Provide the (x, y) coordinate of the cell's center where the given text is located.  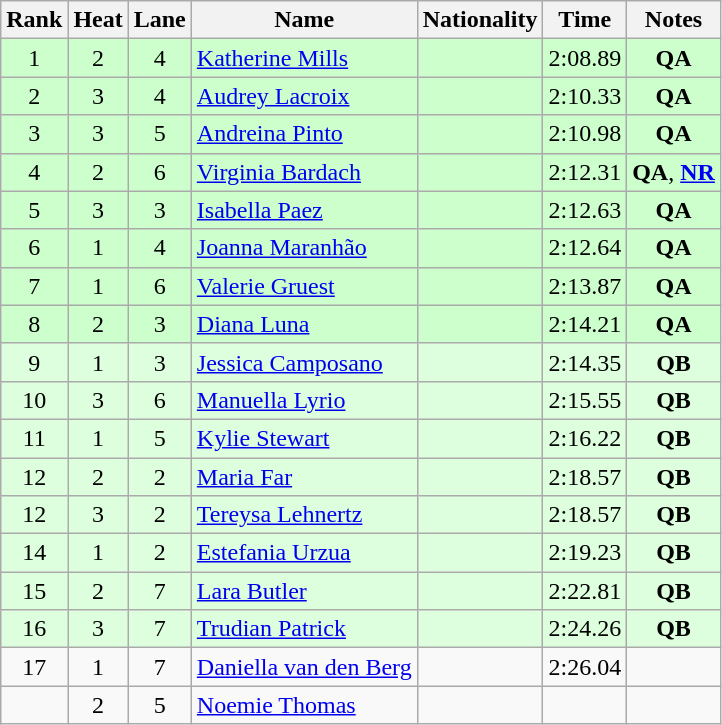
Diana Luna (304, 324)
2:14.21 (585, 324)
Valerie Gruest (304, 286)
Notes (674, 20)
Trudian Patrick (304, 629)
9 (34, 362)
Name (304, 20)
2:10.33 (585, 96)
Andreina Pinto (304, 134)
16 (34, 629)
2:08.89 (585, 58)
2:19.23 (585, 553)
QA, NR (674, 172)
2:26.04 (585, 667)
2:14.35 (585, 362)
15 (34, 591)
2:22.81 (585, 591)
8 (34, 324)
17 (34, 667)
Joanna Maranhão (304, 248)
Audrey Lacroix (304, 96)
Daniella van den Berg (304, 667)
2:12.64 (585, 248)
Jessica Camposano (304, 362)
Heat (98, 20)
Katherine Mills (304, 58)
2:10.98 (585, 134)
2:24.26 (585, 629)
Tereysa Lehnertz (304, 515)
2:12.63 (585, 210)
Time (585, 20)
Maria Far (304, 477)
Kylie Stewart (304, 438)
Rank (34, 20)
10 (34, 400)
Noemie Thomas (304, 705)
2:16.22 (585, 438)
2:15.55 (585, 400)
11 (34, 438)
Virginia Bardach (304, 172)
2:13.87 (585, 286)
Lara Butler (304, 591)
Estefania Urzua (304, 553)
2:12.31 (585, 172)
Lane (160, 20)
Nationality (480, 20)
14 (34, 553)
Manuella Lyrio (304, 400)
Isabella Paez (304, 210)
